Locate the cell with the specified text and output its (x, y) center coordinate. 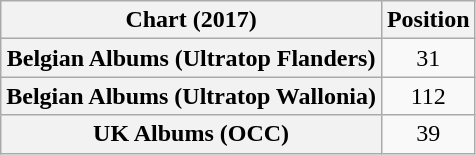
Position (428, 20)
39 (428, 134)
112 (428, 96)
Chart (2017) (192, 20)
Belgian Albums (Ultratop Wallonia) (192, 96)
UK Albums (OCC) (192, 134)
Belgian Albums (Ultratop Flanders) (192, 58)
31 (428, 58)
